Detect which cell encompasses the target text, then output its (X, Y) center coordinate. 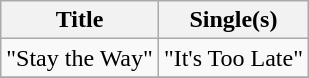
"Stay the Way" (80, 58)
"It's Too Late" (233, 58)
Title (80, 20)
Single(s) (233, 20)
